Determine the [X, Y] coordinate at the center of the cell enclosing the given text.  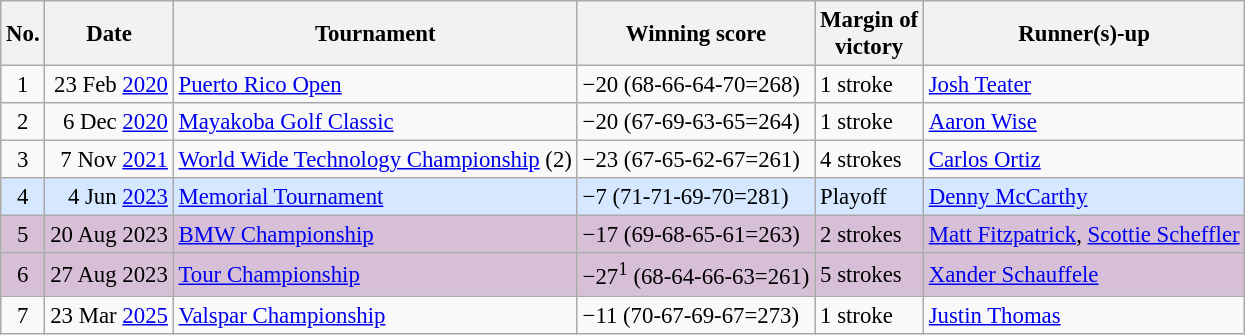
5 [23, 235]
5 strokes [870, 275]
−23 (67-65-62-67=261) [696, 160]
2 [23, 122]
−271 (68-64-66-63=261) [696, 275]
Playoff [870, 197]
Carlos Ortiz [1084, 160]
BMW Championship [375, 235]
7 [23, 315]
Puerto Rico Open [375, 85]
4 strokes [870, 160]
Aaron Wise [1084, 122]
Josh Teater [1084, 85]
Runner(s)-up [1084, 34]
−20 (67-69-63-65=264) [696, 122]
Tour Championship [375, 275]
Xander Schauffele [1084, 275]
Tournament [375, 34]
20 Aug 2023 [109, 235]
Justin Thomas [1084, 315]
27 Aug 2023 [109, 275]
2 strokes [870, 235]
4 [23, 197]
1 [23, 85]
23 Mar 2025 [109, 315]
World Wide Technology Championship (2) [375, 160]
−7 (71-71-69-70=281) [696, 197]
Margin ofvictory [870, 34]
23 Feb 2020 [109, 85]
6 [23, 275]
6 Dec 2020 [109, 122]
−17 (69-68-65-61=263) [696, 235]
3 [23, 160]
Valspar Championship [375, 315]
Denny McCarthy [1084, 197]
Matt Fitzpatrick, Scottie Scheffler [1084, 235]
No. [23, 34]
−20 (68-66-64-70=268) [696, 85]
7 Nov 2021 [109, 160]
−11 (70-67-69-67=273) [696, 315]
Date [109, 34]
Mayakoba Golf Classic [375, 122]
4 Jun 2023 [109, 197]
Memorial Tournament [375, 197]
Winning score [696, 34]
